Identify which cell holds the provided text, then report its (X, Y) central coordinate. 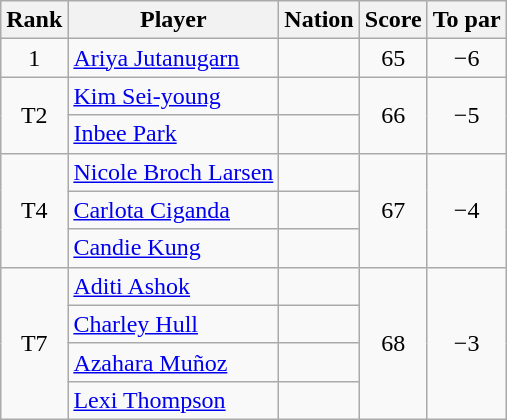
Rank (34, 20)
Candie Kung (174, 248)
Nation (319, 20)
Inbee Park (174, 134)
−6 (466, 58)
66 (393, 115)
Charley Hull (174, 324)
Nicole Broch Larsen (174, 172)
Ariya Jutanugarn (174, 58)
Carlota Ciganda (174, 210)
−4 (466, 210)
Kim Sei-young (174, 96)
−5 (466, 115)
−3 (466, 343)
Aditi Ashok (174, 286)
To par (466, 20)
65 (393, 58)
1 (34, 58)
67 (393, 210)
68 (393, 343)
T4 (34, 210)
T2 (34, 115)
T7 (34, 343)
Lexi Thompson (174, 400)
Azahara Muñoz (174, 362)
Player (174, 20)
Score (393, 20)
